From the cell containing the given text, extract its center point as [x, y] coordinate. 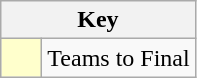
Key [98, 20]
Teams to Final [118, 58]
